Locate the cell with the specified text and output its [X, Y] center coordinate. 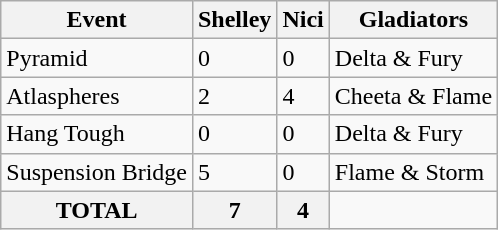
TOTAL [97, 210]
Gladiators [413, 20]
Pyramid [97, 58]
Nici [303, 20]
7 [234, 210]
Atlaspheres [97, 96]
5 [234, 172]
Flame & Storm [413, 172]
Shelley [234, 20]
Cheeta & Flame [413, 96]
Hang Tough [97, 134]
2 [234, 96]
Event [97, 20]
Suspension Bridge [97, 172]
